Output the [x, y] coordinate of the center of the cell containing the given text.  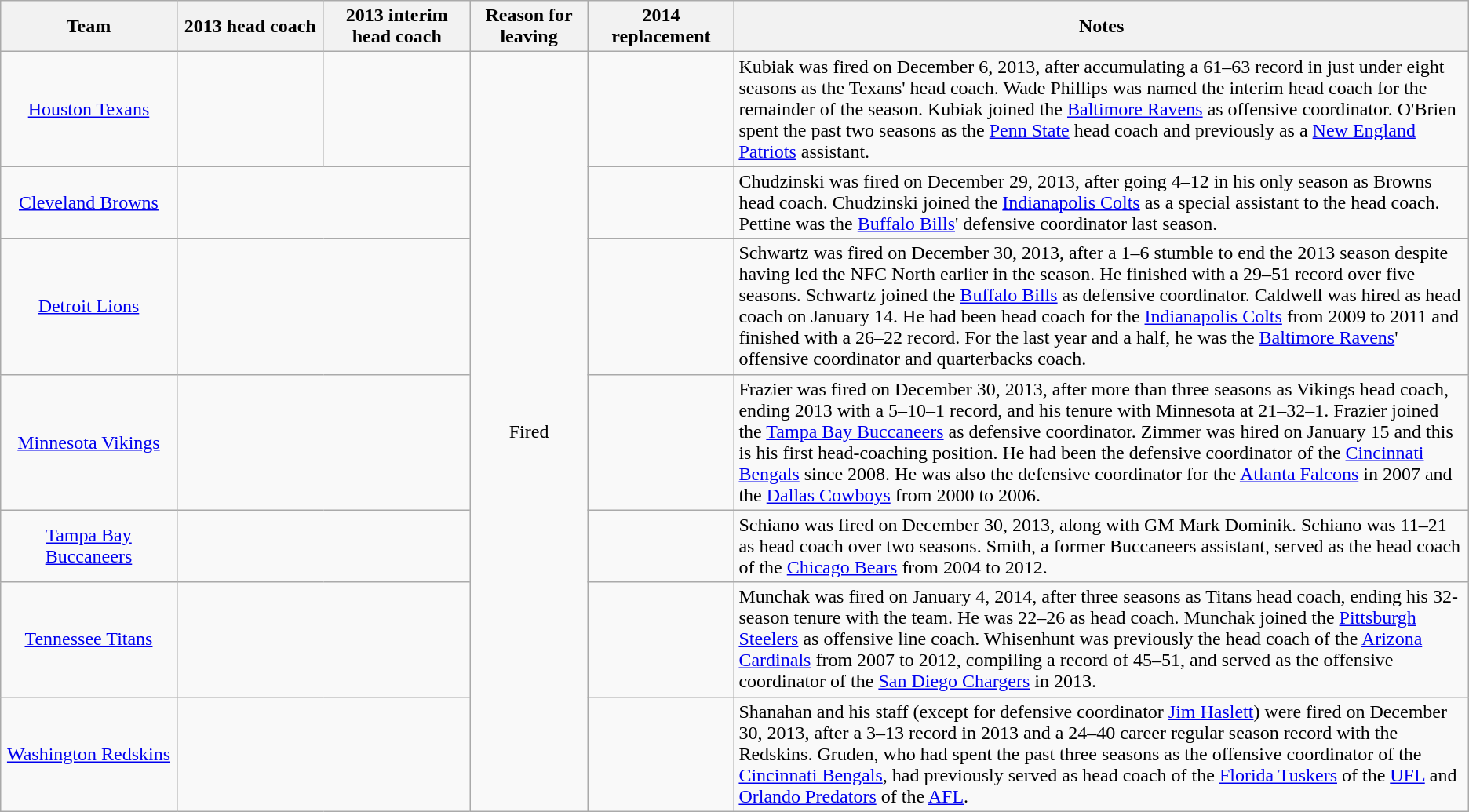
Detroit Lions [89, 306]
Fired [529, 431]
Reason for leaving [529, 27]
Tampa Bay Buccaneers [89, 546]
Team [89, 27]
Tennessee Titans [89, 639]
Notes [1102, 27]
Minnesota Vikings [89, 442]
Cleveland Browns [89, 202]
2014 replacement [661, 27]
Houston Texans [89, 109]
2013 interim head coach [397, 27]
2013 head coach [250, 27]
Washington Redskins [89, 754]
